Return the (X, Y) coordinate for the center point of the cell that contains the specified text.  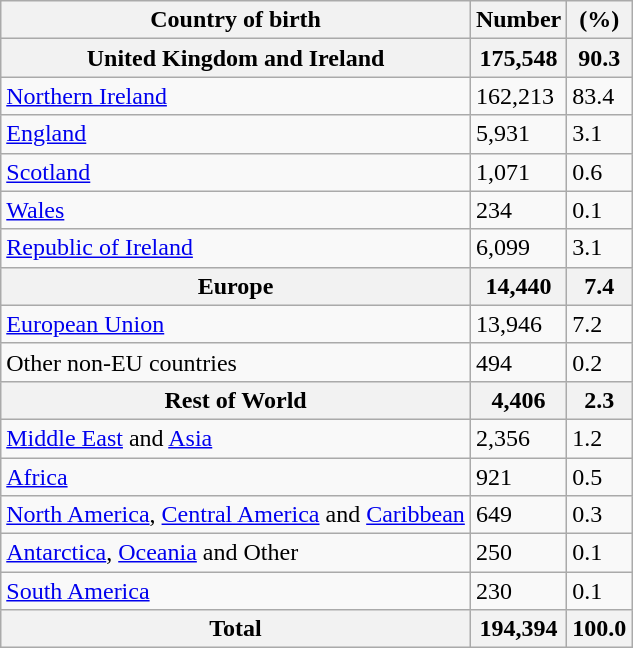
494 (518, 362)
175,548 (518, 58)
90.3 (600, 58)
Scotland (236, 172)
Republic of Ireland (236, 248)
Northern Ireland (236, 96)
1,071 (518, 172)
0.6 (600, 172)
1.2 (600, 438)
0.5 (600, 477)
Africa (236, 477)
Number (518, 20)
83.4 (600, 96)
Other non-EU countries (236, 362)
921 (518, 477)
Wales (236, 210)
Rest of World (236, 400)
South America (236, 591)
Middle East and Asia (236, 438)
European Union (236, 324)
6,099 (518, 248)
North America, Central America and Caribbean (236, 515)
5,931 (518, 134)
162,213 (518, 96)
United Kingdom and Ireland (236, 58)
2.3 (600, 400)
England (236, 134)
649 (518, 515)
14,440 (518, 286)
7.4 (600, 286)
234 (518, 210)
0.3 (600, 515)
(%) (600, 20)
230 (518, 591)
4,406 (518, 400)
Country of birth (236, 20)
Total (236, 629)
7.2 (600, 324)
Antarctica, Oceania and Other (236, 553)
Europe (236, 286)
2,356 (518, 438)
100.0 (600, 629)
194,394 (518, 629)
13,946 (518, 324)
0.2 (600, 362)
250 (518, 553)
